Provide the [X, Y] coordinate of the cell's center where the given text is located.  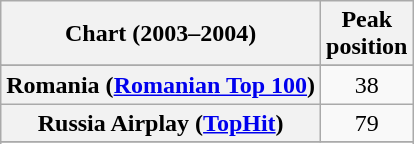
38 [367, 85]
Romania (Romanian Top 100) [161, 85]
Russia Airplay (TopHit) [161, 123]
79 [367, 123]
Chart (2003–2004) [161, 34]
Peak position [367, 34]
